Determine the (x, y) coordinate at the center of the cell enclosing the given text.  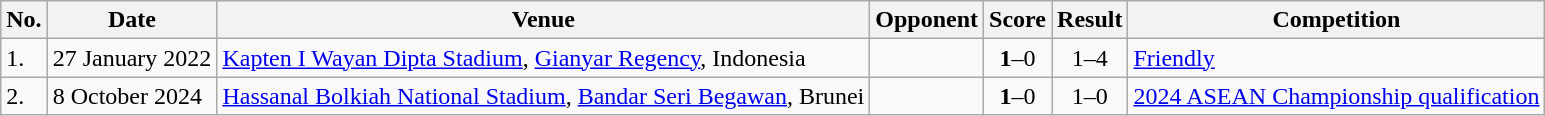
2. (24, 96)
8 October 2024 (132, 96)
1. (24, 58)
Opponent (927, 20)
No. (24, 20)
Score (1018, 20)
Friendly (1336, 58)
Venue (544, 20)
2024 ASEAN Championship qualification (1336, 96)
Result (1090, 20)
27 January 2022 (132, 58)
Date (132, 20)
Kapten I Wayan Dipta Stadium, Gianyar Regency, Indonesia (544, 58)
Competition (1336, 20)
Hassanal Bolkiah National Stadium, Bandar Seri Begawan, Brunei (544, 96)
1–4 (1090, 58)
